Detect which cell encompasses the target text, then output its [x, y] center coordinate. 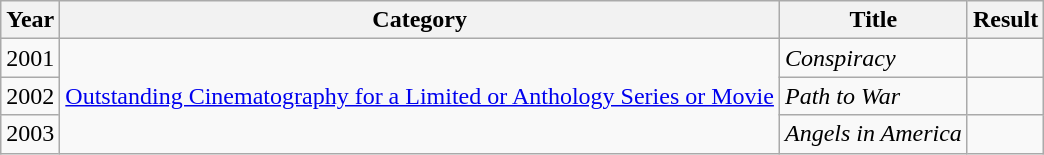
Conspiracy [873, 58]
2001 [30, 58]
2002 [30, 96]
Path to War [873, 96]
Year [30, 20]
Category [420, 20]
Result [1005, 20]
2003 [30, 134]
Outstanding Cinematography for a Limited or Anthology Series or Movie [420, 96]
Title [873, 20]
Angels in America [873, 134]
